Output the (x, y) coordinate of the center of the cell containing the given text.  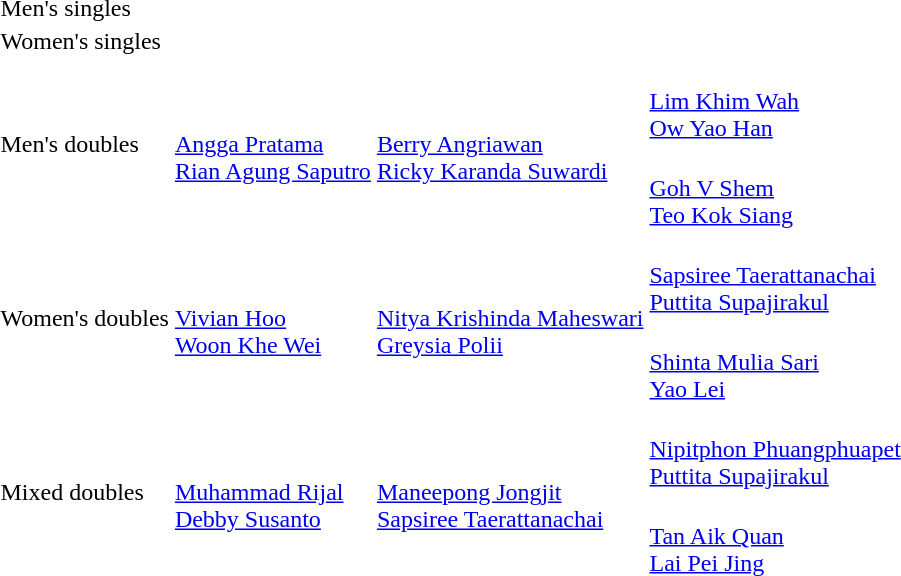
Vivian HooWoon Khe Wei (272, 318)
Berry AngriawanRicky Karanda Suwardi (510, 144)
Angga PratamaRian Agung Saputro (272, 144)
Nitya Krishinda MaheswariGreysia Polii (510, 318)
